Return the [x, y] coordinate for the center point of the cell that contains the specified text.  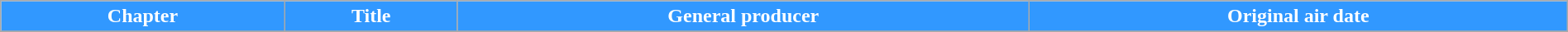
Title [370, 16]
Chapter [143, 16]
Original air date [1298, 16]
General producer [743, 16]
